Provide the (x, y) coordinate of the cell's center where the given text is located.  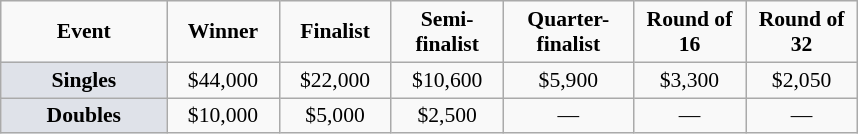
Finalist (335, 32)
$5,000 (335, 116)
Round of 16 (689, 32)
$10,600 (447, 80)
Semi-finalist (447, 32)
$2,050 (802, 80)
Singles (84, 80)
$3,300 (689, 80)
$10,000 (223, 116)
$5,900 (568, 80)
Doubles (84, 116)
$2,500 (447, 116)
$22,000 (335, 80)
Quarter-finalist (568, 32)
$44,000 (223, 80)
Round of 32 (802, 32)
Winner (223, 32)
Event (84, 32)
